Extract the (X, Y) coordinate from the center of the cell holding the provided text.  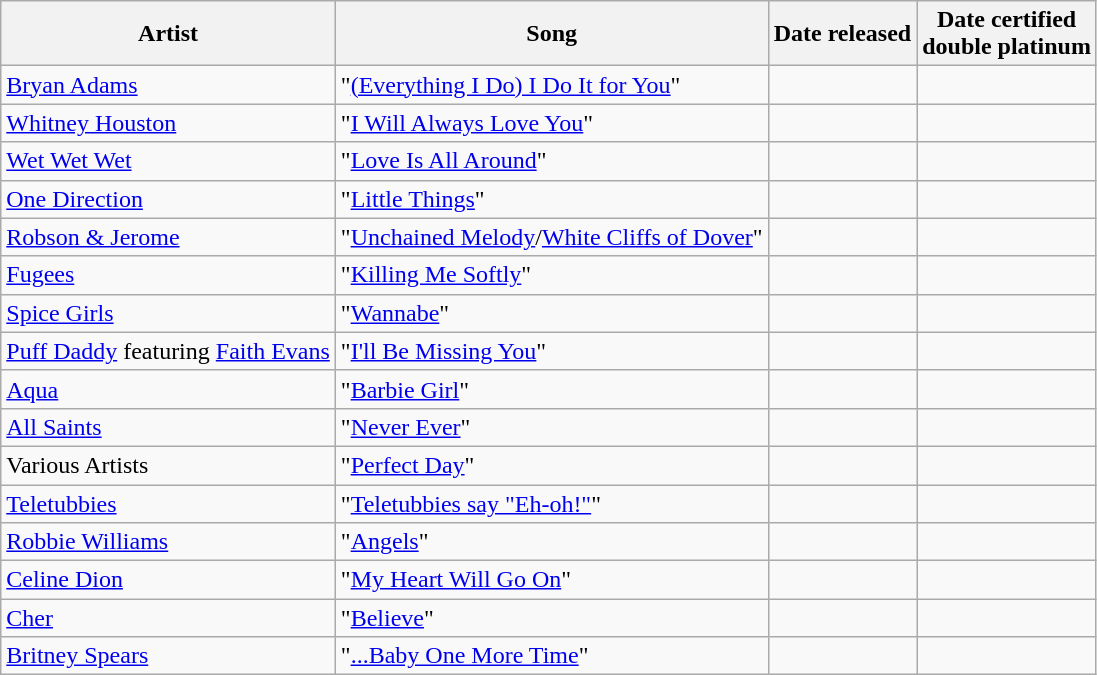
"My Heart Will Go On" (552, 580)
"Unchained Melody/White Cliffs of Dover" (552, 237)
Fugees (168, 275)
Wet Wet Wet (168, 161)
"Angels" (552, 542)
"Teletubbies say "Eh-oh!"" (552, 503)
Song (552, 34)
Robbie Williams (168, 542)
Aqua (168, 389)
Artist (168, 34)
Britney Spears (168, 656)
"I'll Be Missing You" (552, 351)
Various Artists (168, 465)
Puff Daddy featuring Faith Evans (168, 351)
All Saints (168, 427)
"...Baby One More Time" (552, 656)
Date released (842, 34)
Date certifieddouble platinum (1007, 34)
"Believe" (552, 618)
One Direction (168, 199)
Celine Dion (168, 580)
"(Everything I Do) I Do It for You" (552, 85)
"Little Things" (552, 199)
Spice Girls (168, 313)
Robson & Jerome (168, 237)
Cher (168, 618)
Bryan Adams (168, 85)
"I Will Always Love You" (552, 123)
"Barbie Girl" (552, 389)
"Love Is All Around" (552, 161)
"Never Ever" (552, 427)
"Wannabe" (552, 313)
"Killing Me Softly" (552, 275)
Teletubbies (168, 503)
"Perfect Day" (552, 465)
Whitney Houston (168, 123)
